Provide the (x, y) coordinate of the cell's center where the given text is located.  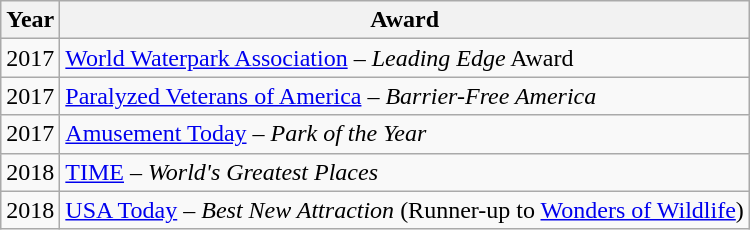
Year (30, 20)
Amusement Today – Park of the Year (405, 134)
Paralyzed Veterans of America – Barrier-Free America (405, 96)
Award (405, 20)
World Waterpark Association – Leading Edge Award (405, 58)
USA Today – Best New Attraction (Runner-up to Wonders of Wildlife) (405, 210)
TIME – World's Greatest Places (405, 172)
